For the text-containing cell, return its midpoint in [x, y] coordinate format. 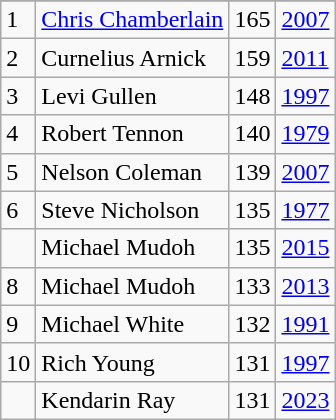
2015 [306, 248]
148 [252, 96]
Levi Gullen [132, 96]
1977 [306, 210]
1979 [306, 134]
132 [252, 324]
Steve Nicholson [132, 210]
Kendarin Ray [132, 400]
165 [252, 20]
Rich Young [132, 362]
2023 [306, 400]
133 [252, 286]
2013 [306, 286]
9 [18, 324]
2011 [306, 58]
1991 [306, 324]
Robert Tennon [132, 134]
8 [18, 286]
5 [18, 172]
1 [18, 20]
Chris Chamberlain [132, 20]
3 [18, 96]
Michael White [132, 324]
10 [18, 362]
Nelson Coleman [132, 172]
139 [252, 172]
2 [18, 58]
159 [252, 58]
Curnelius Arnick [132, 58]
4 [18, 134]
6 [18, 210]
140 [252, 134]
